Return (x, y) of the center of cell containing provided text 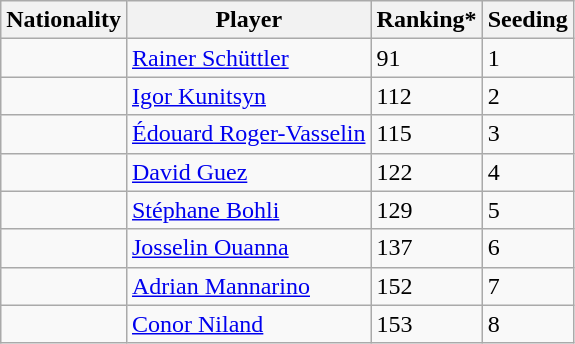
8 (528, 324)
Ranking* (426, 20)
153 (426, 324)
Rainer Schüttler (248, 58)
4 (528, 172)
1 (528, 58)
129 (426, 210)
David Guez (248, 172)
Igor Kunitsyn (248, 96)
137 (426, 248)
122 (426, 172)
115 (426, 134)
Josselin Ouanna (248, 248)
Nationality (64, 20)
Adrian Mannarino (248, 286)
7 (528, 286)
Conor Niland (248, 324)
Player (248, 20)
Stéphane Bohli (248, 210)
2 (528, 96)
91 (426, 58)
112 (426, 96)
3 (528, 134)
5 (528, 210)
152 (426, 286)
6 (528, 248)
Seeding (528, 20)
Édouard Roger-Vasselin (248, 134)
